Capture the cell that displays the provided text and extract its (x, y) central coordinate. 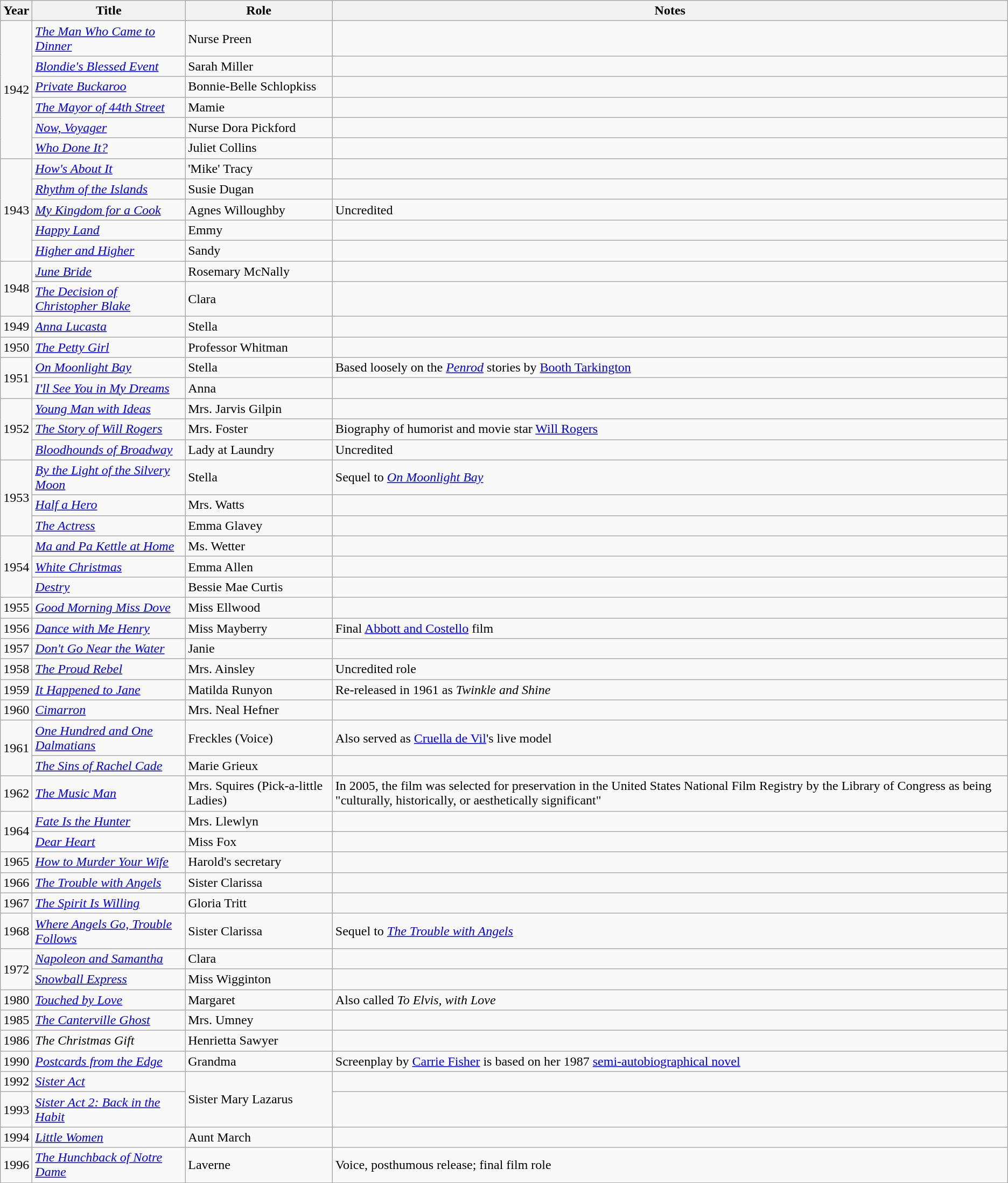
The Proud Rebel (109, 669)
1994 (16, 1137)
Biography of humorist and movie star Will Rogers (670, 429)
The Spirit Is Willing (109, 903)
Ma and Pa Kettle at Home (109, 546)
Dance with Me Henry (109, 628)
1985 (16, 1020)
Role (259, 11)
Emma Glavey (259, 526)
Who Done It? (109, 148)
Sarah Miller (259, 66)
1957 (16, 649)
Anna Lucasta (109, 327)
Emmy (259, 230)
Freckles (Voice) (259, 738)
Year (16, 11)
Sequel to The Trouble with Angels (670, 930)
I'll See You in My Dreams (109, 388)
1968 (16, 930)
Sequel to On Moonlight Bay (670, 477)
1959 (16, 690)
Mrs. Llewlyn (259, 821)
Sandy (259, 250)
1964 (16, 831)
1992 (16, 1082)
Emma Allen (259, 566)
Sister Act 2: Back in the Habit (109, 1109)
Little Women (109, 1137)
Bloodhounds of Broadway (109, 450)
Harold's secretary (259, 862)
The Petty Girl (109, 347)
1958 (16, 669)
1943 (16, 209)
Agnes Willoughby (259, 209)
Susie Dugan (259, 189)
Miss Ellwood (259, 607)
Rhythm of the Islands (109, 189)
The Actress (109, 526)
1950 (16, 347)
Aunt March (259, 1137)
Mamie (259, 107)
1949 (16, 327)
Sister Act (109, 1082)
Janie (259, 649)
1956 (16, 628)
1942 (16, 89)
Cimarron (109, 710)
How's About It (109, 169)
Re-released in 1961 as Twinkle and Shine (670, 690)
Postcards from the Edge (109, 1061)
1954 (16, 566)
The Trouble with Angels (109, 883)
Happy Land (109, 230)
1996 (16, 1165)
Mrs. Foster (259, 429)
The Hunchback of Notre Dame (109, 1165)
Snowball Express (109, 979)
1948 (16, 289)
The Sins of Rachel Cade (109, 766)
1986 (16, 1041)
1966 (16, 883)
Rosemary McNally (259, 271)
Young Man with Ideas (109, 409)
White Christmas (109, 566)
Don't Go Near the Water (109, 649)
1965 (16, 862)
Uncredited role (670, 669)
Now, Voyager (109, 128)
Mrs. Neal Hefner (259, 710)
Ms. Wetter (259, 546)
Matilda Runyon (259, 690)
1955 (16, 607)
Laverne (259, 1165)
Touched by Love (109, 1000)
1951 (16, 378)
It Happened to Jane (109, 690)
By the Light of the Silvery Moon (109, 477)
The Decision of Christopher Blake (109, 299)
Destry (109, 587)
Margaret (259, 1000)
Voice, posthumous release; final film role (670, 1165)
1967 (16, 903)
Title (109, 11)
Bessie Mae Curtis (259, 587)
The Music Man (109, 794)
Gloria Tritt (259, 903)
1972 (16, 969)
Miss Fox (259, 842)
The Mayor of 44th Street (109, 107)
Napoleon and Samantha (109, 958)
Mrs. Squires (Pick-a-little Ladies) (259, 794)
1952 (16, 429)
Good Morning Miss Dove (109, 607)
Lady at Laundry (259, 450)
On Moonlight Bay (109, 368)
Notes (670, 11)
Miss Mayberry (259, 628)
My Kingdom for a Cook (109, 209)
'Mike' Tracy (259, 169)
Mrs. Watts (259, 505)
Anna (259, 388)
Based loosely on the Penrod stories by Booth Tarkington (670, 368)
1953 (16, 498)
The Canterville Ghost (109, 1020)
Where Angels Go, Trouble Follows (109, 930)
Sister Mary Lazarus (259, 1100)
Professor Whitman (259, 347)
Mrs. Jarvis Gilpin (259, 409)
1980 (16, 1000)
Also called To Elvis, with Love (670, 1000)
How to Murder Your Wife (109, 862)
Mrs. Ainsley (259, 669)
Marie Grieux (259, 766)
1993 (16, 1109)
Miss Wigginton (259, 979)
Dear Heart (109, 842)
Mrs. Umney (259, 1020)
1961 (16, 748)
1962 (16, 794)
Juliet Collins (259, 148)
The Man Who Came to Dinner (109, 39)
Fate Is the Hunter (109, 821)
Bonnie-Belle Schlopkiss (259, 87)
June Bride (109, 271)
One Hundred and One Dalmatians (109, 738)
1960 (16, 710)
Blondie's Blessed Event (109, 66)
Half a Hero (109, 505)
Private Buckaroo (109, 87)
Henrietta Sawyer (259, 1041)
1990 (16, 1061)
Final Abbott and Costello film (670, 628)
Also served as Cruella de Vil's live model (670, 738)
Higher and Higher (109, 250)
Nurse Preen (259, 39)
Screenplay by Carrie Fisher is based on her 1987 semi-autobiographical novel (670, 1061)
Grandma (259, 1061)
The Story of Will Rogers (109, 429)
The Christmas Gift (109, 1041)
Nurse Dora Pickford (259, 128)
